For the text-containing cell, return its midpoint in (x, y) coordinate format. 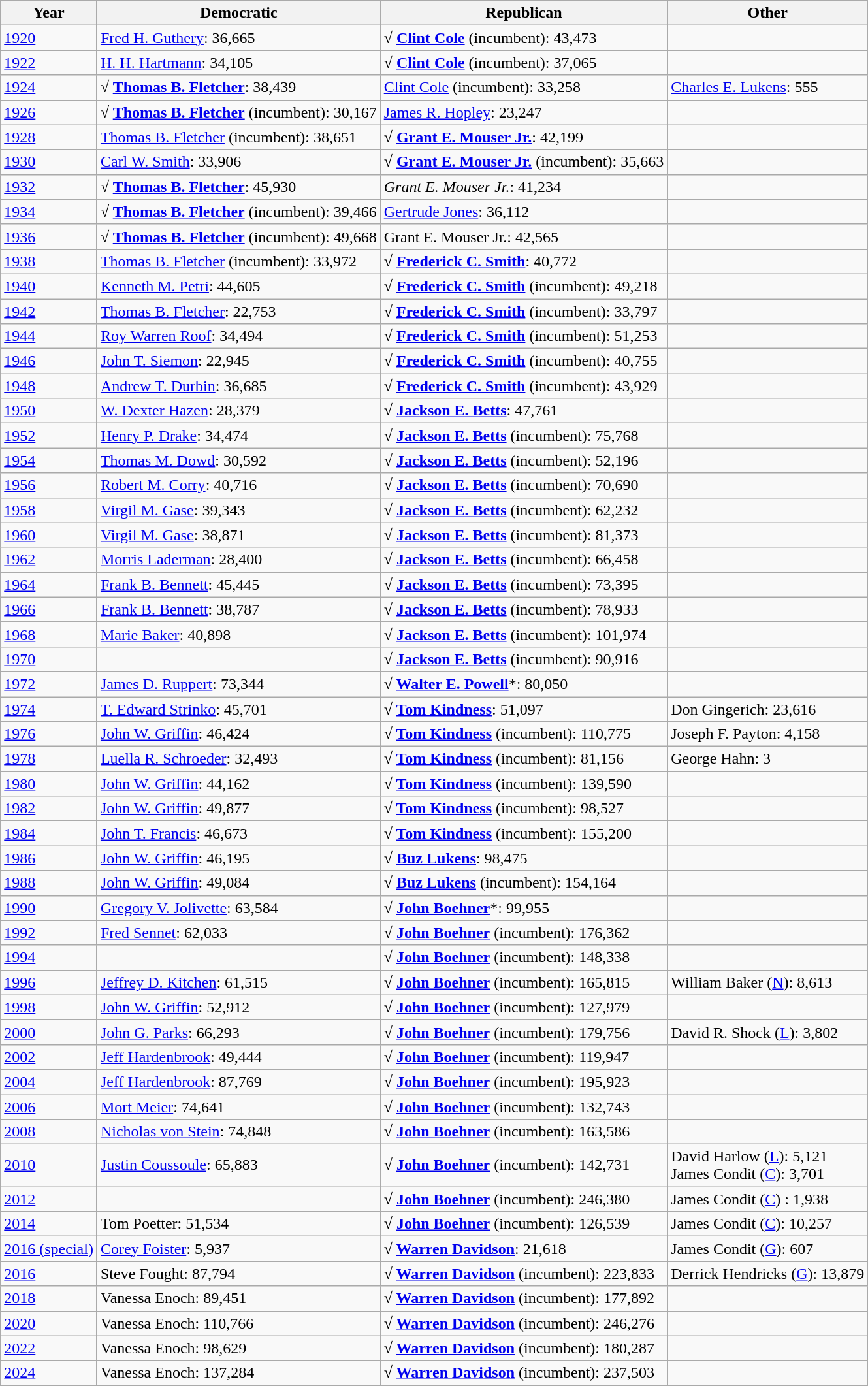
√ Warren Davidson (incumbent): 237,503 (524, 1373)
1964 (49, 585)
Fred Sennet: 62,033 (238, 933)
H. H. Hartmann: 34,105 (238, 63)
√ Frederick C. Smith (incumbent): 40,755 (524, 361)
James R. Hopley: 23,247 (524, 112)
2000 (49, 1032)
Thomas B. Fletcher (incumbent): 38,651 (238, 137)
1922 (49, 63)
Virgil M. Gase: 39,343 (238, 510)
Don Gingerich: 23,616 (768, 709)
1980 (49, 784)
√ Tom Kindness (incumbent): 98,527 (524, 809)
Mort Meier: 74,641 (238, 1107)
James Condit (C): 10,257 (768, 1224)
John W. Griffin: 52,912 (238, 1007)
1942 (49, 312)
2010 (49, 1165)
Morris Laderman: 28,400 (238, 560)
1920 (49, 38)
√ Frederick C. Smith (incumbent): 51,253 (524, 336)
√ Thomas B. Fletcher (incumbent): 30,167 (238, 112)
√ John Boehner (incumbent): 132,743 (524, 1107)
Clint Cole (incumbent): 33,258 (524, 88)
Democratic (238, 13)
John G. Parks: 66,293 (238, 1032)
1960 (49, 535)
2008 (49, 1132)
2006 (49, 1107)
John W. Griffin: 44,162 (238, 784)
Nicholas von Stein: 74,848 (238, 1132)
1962 (49, 560)
Derrick Hendricks (G): 13,879 (768, 1274)
√ John Boehner (incumbent): 126,539 (524, 1224)
√ Jackson E. Betts (incumbent): 66,458 (524, 560)
1966 (49, 609)
1952 (49, 436)
Carl W. Smith: 33,906 (238, 162)
√ Thomas B. Fletcher (incumbent): 49,668 (238, 236)
1990 (49, 908)
√ Frederick C. Smith (incumbent): 33,797 (524, 312)
John T. Siemon: 22,945 (238, 361)
√ John Boehner (incumbent): 246,380 (524, 1199)
1926 (49, 112)
James D. Ruppert: 73,344 (238, 684)
√ John Boehner (incumbent): 176,362 (524, 933)
James Condit (G): 607 (768, 1249)
1968 (49, 634)
Luella R. Schroeder: 32,493 (238, 759)
1982 (49, 809)
2022 (49, 1348)
1954 (49, 460)
1936 (49, 236)
√ John Boehner (incumbent): 195,923 (524, 1082)
1992 (49, 933)
√ Jackson E. Betts (incumbent): 73,395 (524, 585)
1994 (49, 958)
Henry P. Drake: 34,474 (238, 436)
√ Clint Cole (incumbent): 43,473 (524, 38)
1938 (49, 261)
Thomas B. Fletcher: 22,753 (238, 312)
√ Jackson E. Betts (incumbent): 81,373 (524, 535)
√ Thomas B. Fletcher: 45,930 (238, 187)
Gregory V. Jolivette: 63,584 (238, 908)
1958 (49, 510)
√ Tom Kindness (incumbent): 155,200 (524, 833)
Andrew T. Durbin: 36,685 (238, 386)
Marie Baker: 40,898 (238, 634)
1972 (49, 684)
Frank B. Bennett: 45,445 (238, 585)
√ Buz Lukens (incumbent): 154,164 (524, 883)
√ Frederick C. Smith: 40,772 (524, 261)
Fred H. Guthery: 36,665 (238, 38)
√ Tom Kindness: 51,097 (524, 709)
Charles E. Lukens: 555 (768, 88)
John W. Griffin: 49,877 (238, 809)
Frank B. Bennett: 38,787 (238, 609)
Robert M. Corry: 40,716 (238, 485)
1984 (49, 833)
√ Walter E. Powell*: 80,050 (524, 684)
√ Jackson E. Betts (incumbent): 90,916 (524, 659)
√ Jackson E. Betts (incumbent): 52,196 (524, 460)
√ Buz Lukens: 98,475 (524, 858)
1946 (49, 361)
√ John Boehner (incumbent): 148,338 (524, 958)
Jeffrey D. Kitchen: 61,515 (238, 982)
Vanessa Enoch: 110,766 (238, 1323)
David Harlow (L): 5,121James Condit (C): 3,701 (768, 1165)
√ Tom Kindness (incumbent): 81,156 (524, 759)
Joseph F. Payton: 4,158 (768, 734)
√ Frederick C. Smith (incumbent): 49,218 (524, 286)
David R. Shock (L): 3,802 (768, 1032)
Vanessa Enoch: 98,629 (238, 1348)
1928 (49, 137)
2018 (49, 1298)
John T. Francis: 46,673 (238, 833)
Virgil M. Gase: 38,871 (238, 535)
Other (768, 13)
Republican (524, 13)
1956 (49, 485)
1948 (49, 386)
Vanessa Enoch: 137,284 (238, 1373)
√ Warren Davidson (incumbent): 180,287 (524, 1348)
James Condit (C) : 1,938 (768, 1199)
John W. Griffin: 49,084 (238, 883)
2020 (49, 1323)
1998 (49, 1007)
John W. Griffin: 46,424 (238, 734)
1996 (49, 982)
√ John Boehner (incumbent): 127,979 (524, 1007)
1986 (49, 858)
2016 (49, 1274)
2024 (49, 1373)
1932 (49, 187)
Grant E. Mouser Jr.: 42,565 (524, 236)
Vanessa Enoch: 89,451 (238, 1298)
1944 (49, 336)
2004 (49, 1082)
√ John Boehner (incumbent): 179,756 (524, 1032)
1976 (49, 734)
Thomas B. Fletcher (incumbent): 33,972 (238, 261)
√ Frederick C. Smith (incumbent): 43,929 (524, 386)
Thomas M. Dowd: 30,592 (238, 460)
John W. Griffin: 46,195 (238, 858)
2002 (49, 1057)
√ Warren Davidson (incumbent): 223,833 (524, 1274)
George Hahn: 3 (768, 759)
√ Warren Davidson (incumbent): 177,892 (524, 1298)
1924 (49, 88)
William Baker (N): 8,613 (768, 982)
√ John Boehner*: 99,955 (524, 908)
Justin Coussoule: 65,883 (238, 1165)
√ Grant E. Mouser Jr. (incumbent): 35,663 (524, 162)
Kenneth M. Petri: 44,605 (238, 286)
√ Jackson E. Betts (incumbent): 70,690 (524, 485)
1950 (49, 411)
√ John Boehner (incumbent): 119,947 (524, 1057)
Roy Warren Roof: 34,494 (238, 336)
1970 (49, 659)
Gertrude Jones: 36,112 (524, 212)
1978 (49, 759)
√ Tom Kindness (incumbent): 110,775 (524, 734)
√ Clint Cole (incumbent): 37,065 (524, 63)
2016 (special) (49, 1249)
Corey Foister: 5,937 (238, 1249)
Steve Fought: 87,794 (238, 1274)
√ Jackson E. Betts (incumbent): 101,974 (524, 634)
1940 (49, 286)
W. Dexter Hazen: 28,379 (238, 411)
1988 (49, 883)
√ Jackson E. Betts (incumbent): 75,768 (524, 436)
Year (49, 13)
T. Edward Strinko: 45,701 (238, 709)
Grant E. Mouser Jr.: 41,234 (524, 187)
2012 (49, 1199)
√ Thomas B. Fletcher (incumbent): 39,466 (238, 212)
√ Tom Kindness (incumbent): 139,590 (524, 784)
√ John Boehner (incumbent): 165,815 (524, 982)
Tom Poetter: 51,534 (238, 1224)
√ Thomas B. Fletcher: 38,439 (238, 88)
2014 (49, 1224)
1930 (49, 162)
1974 (49, 709)
√ John Boehner (incumbent): 142,731 (524, 1165)
√ Jackson E. Betts: 47,761 (524, 411)
√ Grant E. Mouser Jr.: 42,199 (524, 137)
√ Jackson E. Betts (incumbent): 78,933 (524, 609)
√ Jackson E. Betts (incumbent): 62,232 (524, 510)
Jeff Hardenbrook: 87,769 (238, 1082)
√ John Boehner (incumbent): 163,586 (524, 1132)
1934 (49, 212)
√ Warren Davidson (incumbent): 246,276 (524, 1323)
√ Warren Davidson: 21,618 (524, 1249)
Jeff Hardenbrook: 49,444 (238, 1057)
